Extract the (X, Y) coordinate from the center of the cell holding the provided text.  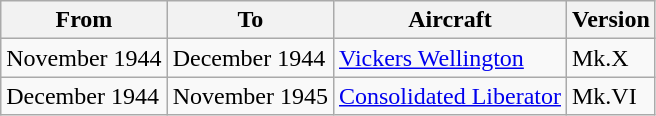
November 1944 (84, 58)
Mk.X (610, 58)
November 1945 (250, 96)
From (84, 20)
To (250, 20)
Aircraft (450, 20)
Vickers Wellington (450, 58)
Consolidated Liberator (450, 96)
Version (610, 20)
Mk.VI (610, 96)
